Output the [x, y] coordinate of the center of the cell containing the given text.  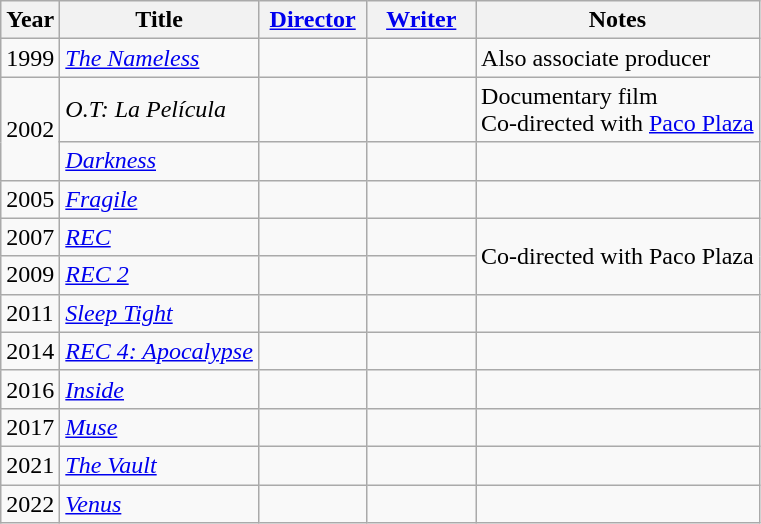
2002 [30, 128]
2016 [30, 389]
2007 [30, 237]
2017 [30, 427]
REC 4: Apocalypse [160, 351]
2014 [30, 351]
Co-directed with Paco Plaza [618, 256]
1999 [30, 58]
2022 [30, 503]
Notes [618, 20]
REC 2 [160, 275]
O.T: La Película [160, 110]
The Vault [160, 465]
Year [30, 20]
2011 [30, 313]
2005 [30, 199]
REC [160, 237]
Fragile [160, 199]
Also associate producer [618, 58]
Director [312, 20]
Writer [422, 20]
Muse [160, 427]
2009 [30, 275]
Inside [160, 389]
2021 [30, 465]
The Nameless [160, 58]
Darkness [160, 161]
Sleep Tight [160, 313]
Venus [160, 503]
Title [160, 20]
Documentary filmCo-directed with Paco Plaza [618, 110]
